Identify which cell holds the provided text, then report its [x, y] central coordinate. 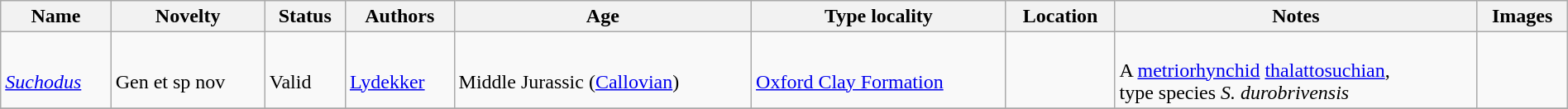
Middle Jurassic (Callovian) [602, 70]
A metriorhynchid thalattosuchian,type species S. durobrivensis [1296, 70]
Novelty [188, 17]
Lydekker [399, 70]
Notes [1296, 17]
Name [56, 17]
Oxford Clay Formation [879, 70]
Age [602, 17]
Images [1522, 17]
Valid [304, 70]
Suchodus [56, 70]
Location [1060, 17]
Gen et sp nov [188, 70]
Type locality [879, 17]
Status [304, 17]
Authors [399, 17]
